Scan for the cell matching the given text and deliver its [X, Y] coordinate at center. 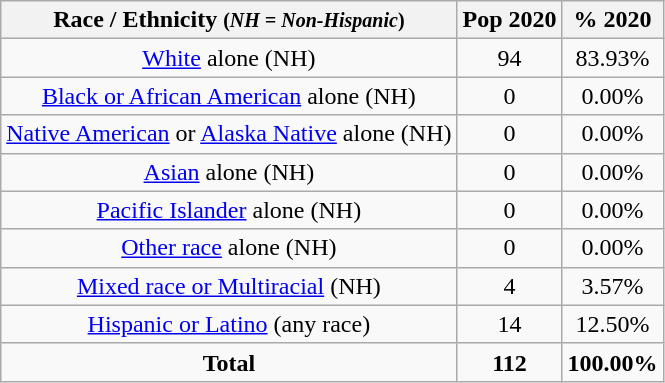
12.50% [612, 324]
Mixed race or Multiracial (NH) [229, 286]
Asian alone (NH) [229, 172]
Pacific Islander alone (NH) [229, 210]
94 [510, 58]
100.00% [612, 362]
Other race alone (NH) [229, 248]
3.57% [612, 286]
Black or African American alone (NH) [229, 96]
White alone (NH) [229, 58]
14 [510, 324]
Hispanic or Latino (any race) [229, 324]
Native American or Alaska Native alone (NH) [229, 134]
Total [229, 362]
Race / Ethnicity (NH = Non-Hispanic) [229, 20]
% 2020 [612, 20]
4 [510, 286]
112 [510, 362]
83.93% [612, 58]
Pop 2020 [510, 20]
